From the cell containing the given text, extract its center point as [X, Y] coordinate. 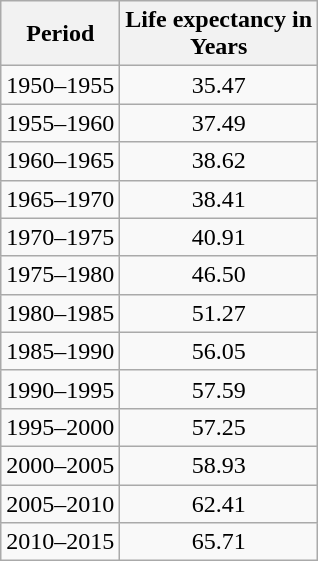
1995–2000 [60, 427]
62.41 [219, 503]
46.50 [219, 275]
38.62 [219, 161]
2000–2005 [60, 465]
37.49 [219, 123]
Life expectancy in Years [219, 34]
1960–1965 [60, 161]
1975–1980 [60, 275]
Period [60, 34]
38.41 [219, 199]
58.93 [219, 465]
35.47 [219, 85]
1970–1975 [60, 237]
51.27 [219, 313]
2010–2015 [60, 542]
57.25 [219, 427]
1965–1970 [60, 199]
57.59 [219, 389]
1985–1990 [60, 351]
40.91 [219, 237]
2005–2010 [60, 503]
1980–1985 [60, 313]
1990–1995 [60, 389]
1955–1960 [60, 123]
56.05 [219, 351]
65.71 [219, 542]
1950–1955 [60, 85]
